Detect which cell encompasses the target text, then output its [X, Y] center coordinate. 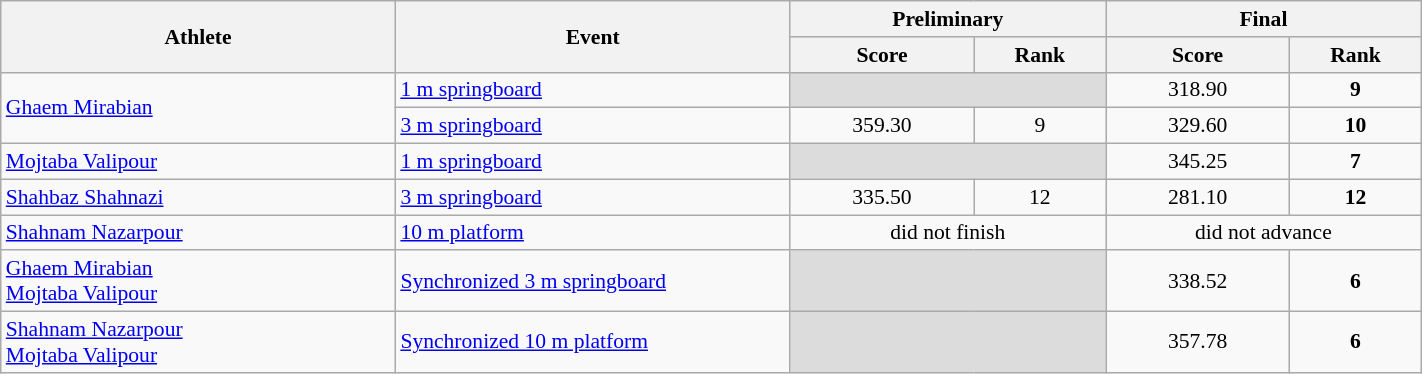
did not advance [1264, 233]
359.30 [882, 126]
7 [1356, 162]
Ghaem MirabianMojtaba Valipour [198, 282]
Ghaem Mirabian [198, 108]
Event [592, 36]
357.78 [1198, 342]
329.60 [1198, 126]
335.50 [882, 197]
10 m platform [592, 233]
Mojtaba Valipour [198, 162]
10 [1356, 126]
Final [1264, 19]
Shahbaz Shahnazi [198, 197]
Synchronized 10 m platform [592, 342]
Preliminary [948, 19]
318.90 [1198, 90]
345.25 [1198, 162]
Athlete [198, 36]
Shahnam Nazarpour [198, 233]
did not finish [948, 233]
338.52 [1198, 282]
Shahnam NazarpourMojtaba Valipour [198, 342]
Synchronized 3 m springboard [592, 282]
281.10 [1198, 197]
